From the cell containing the given text, extract its center point as [x, y] coordinate. 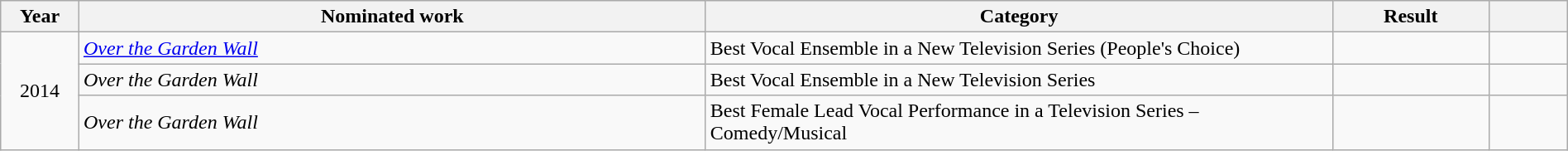
Best Vocal Ensemble in a New Television Series [1019, 80]
Category [1019, 17]
Best Female Lead Vocal Performance in a Television Series – Comedy/Musical [1019, 123]
Nominated work [392, 17]
Best Vocal Ensemble in a New Television Series (People's Choice) [1019, 48]
2014 [40, 91]
Result [1411, 17]
Year [40, 17]
